Search for the cell housing the specified text and yield its [x, y] center coordinate. 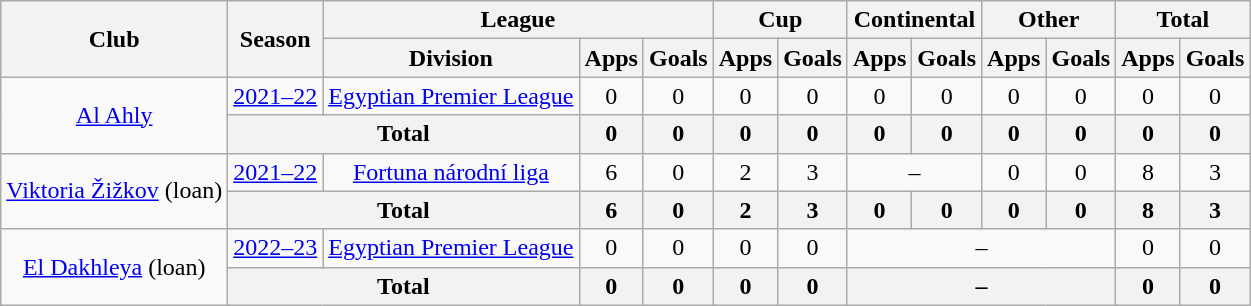
Season [276, 39]
El Dakhleya (loan) [114, 267]
Viktoria Žižkov (loan) [114, 191]
Continental [914, 20]
Division [451, 58]
Other [1049, 20]
League [518, 20]
Club [114, 39]
Fortuna národní liga [451, 172]
2022–23 [276, 248]
Al Ahly [114, 115]
Cup [780, 20]
